Determine the (x, y) coordinate at the center of the cell enclosing the given text.  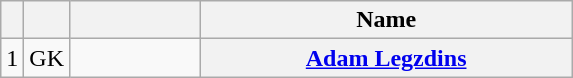
Adam Legzdins (386, 58)
1 (12, 58)
Name (386, 20)
GK (47, 58)
